Output the (X, Y) coordinate of the center of the cell containing the given text.  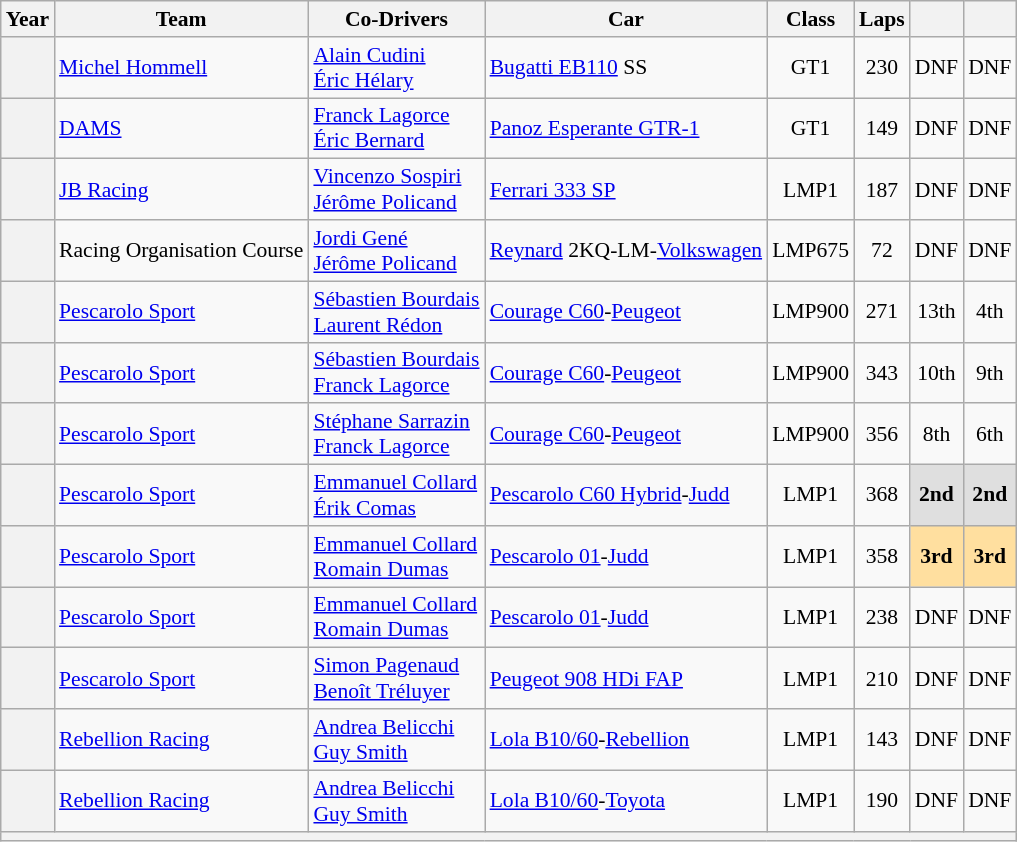
Lola B10/60-Toyota (626, 800)
10th (936, 372)
72 (882, 250)
Michel Hommell (181, 68)
JB Racing (181, 190)
DAMS (181, 128)
Stéphane Sarrazin Franck Lagorce (396, 434)
230 (882, 68)
190 (882, 800)
Co-Drivers (396, 19)
4th (990, 312)
Simon Pagenaud Benoît Tréluyer (396, 678)
Bugatti EB110 SS (626, 68)
LMP675 (810, 250)
187 (882, 190)
Jordi Gené Jérôme Policand (396, 250)
271 (882, 312)
Peugeot 908 HDi FAP (626, 678)
13th (936, 312)
149 (882, 128)
Panoz Esperante GTR-1 (626, 128)
Sébastien Bourdais Laurent Rédon (396, 312)
Alain Cudini Éric Hélary (396, 68)
Emmanuel Collard Érik Comas (396, 496)
Lola B10/60-Rebellion (626, 740)
358 (882, 556)
Team (181, 19)
368 (882, 496)
Pescarolo C60 Hybrid-Judd (626, 496)
Vincenzo Sospiri Jérôme Policand (396, 190)
9th (990, 372)
343 (882, 372)
238 (882, 618)
Car (626, 19)
143 (882, 740)
210 (882, 678)
Laps (882, 19)
Franck Lagorce Éric Bernard (396, 128)
Reynard 2KQ-LM-Volkswagen (626, 250)
356 (882, 434)
6th (990, 434)
Racing Organisation Course (181, 250)
Sébastien Bourdais Franck Lagorce (396, 372)
8th (936, 434)
Year (28, 19)
Class (810, 19)
Ferrari 333 SP (626, 190)
